For the text-containing cell, return its midpoint in (X, Y) coordinate format. 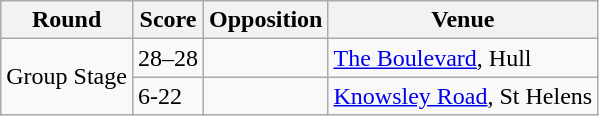
Score (168, 20)
Opposition (266, 20)
28–28 (168, 58)
Round (67, 20)
The Boulevard, Hull (463, 58)
Group Stage (67, 77)
6-22 (168, 96)
Venue (463, 20)
Knowsley Road, St Helens (463, 96)
